Extract the (X, Y) coordinate from the center of the cell holding the provided text.  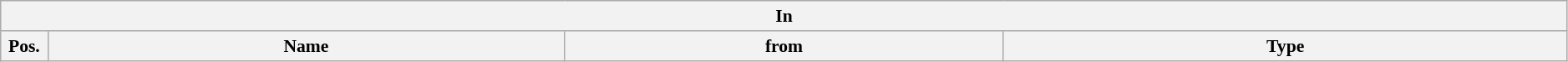
Pos. (24, 46)
Name (306, 46)
In (784, 16)
from (784, 46)
Type (1285, 46)
